Scan for the cell matching the given text and deliver its [x, y] coordinate at center. 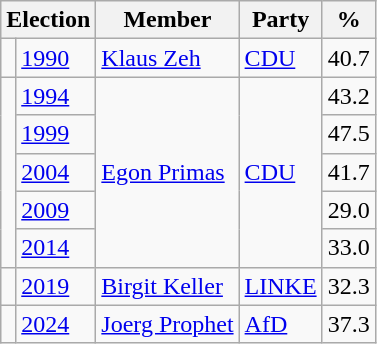
2014 [56, 248]
43.2 [348, 96]
2004 [56, 172]
1999 [56, 134]
37.3 [348, 324]
2024 [56, 324]
2019 [56, 286]
41.7 [348, 172]
% [348, 20]
Egon Primas [168, 172]
33.0 [348, 248]
29.0 [348, 210]
Member [168, 20]
AfD [280, 324]
1990 [56, 58]
1994 [56, 96]
40.7 [348, 58]
32.3 [348, 286]
Party [280, 20]
Klaus Zeh [168, 58]
47.5 [348, 134]
Election [48, 20]
Birgit Keller [168, 286]
Joerg Prophet [168, 324]
2009 [56, 210]
LINKE [280, 286]
